For the text-containing cell, return its midpoint in (x, y) coordinate format. 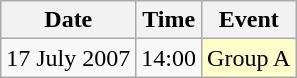
Event (249, 20)
Group A (249, 58)
17 July 2007 (68, 58)
Time (169, 20)
Date (68, 20)
14:00 (169, 58)
